Extract the (X, Y) coordinate from the center of the cell holding the provided text.  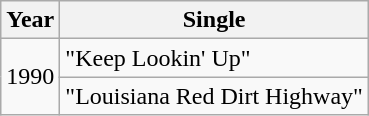
Single (214, 20)
1990 (30, 77)
"Louisiana Red Dirt Highway" (214, 96)
Year (30, 20)
"Keep Lookin' Up" (214, 58)
